For the text-containing cell, return its midpoint in (X, Y) coordinate format. 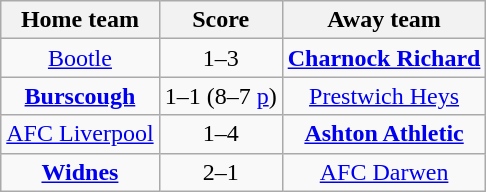
Away team (384, 20)
Score (220, 20)
Bootle (80, 58)
2–1 (220, 172)
Prestwich Heys (384, 96)
Burscough (80, 96)
AFC Liverpool (80, 134)
Home team (80, 20)
1–1 (8–7 p) (220, 96)
AFC Darwen (384, 172)
1–3 (220, 58)
Widnes (80, 172)
Charnock Richard (384, 58)
Ashton Athletic (384, 134)
1–4 (220, 134)
